Capture the cell that displays the provided text and extract its [X, Y] central coordinate. 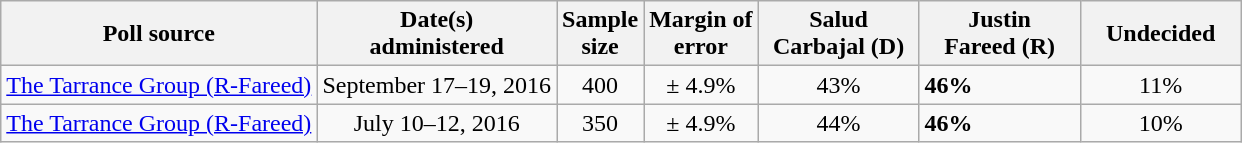
September 17–19, 2016 [437, 85]
Poll source [159, 34]
Date(s)administered [437, 34]
JustinFareed (R) [1000, 34]
July 10–12, 2016 [437, 123]
350 [600, 123]
Margin oferror [701, 34]
43% [838, 85]
400 [600, 85]
Undecided [1160, 34]
44% [838, 123]
11% [1160, 85]
SaludCarbajal (D) [838, 34]
Samplesize [600, 34]
10% [1160, 123]
